For the text-containing cell, return its midpoint in [x, y] coordinate format. 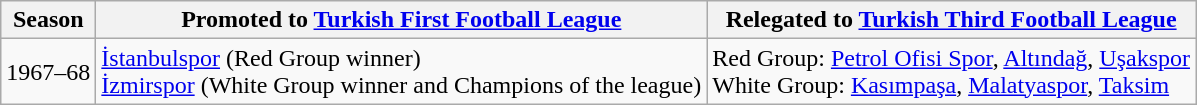
Promoted to Turkish First Football League [402, 20]
1967–68 [48, 72]
Relegated to Turkish Third Football League [952, 20]
Season [48, 20]
Red Group: Petrol Ofisi Spor, Altındağ, UşaksporWhite Group: Kasımpaşa, Malatyaspor, Taksim [952, 72]
İstanbulspor (Red Group winner)İzmirspor (White Group winner and Champions of the league) [402, 72]
